Locate the cell with the specified text and output its [X, Y] center coordinate. 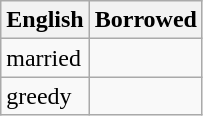
Borrowed [146, 20]
greedy [45, 96]
English [45, 20]
married [45, 58]
